Return [x, y] of the center of cell containing provided text 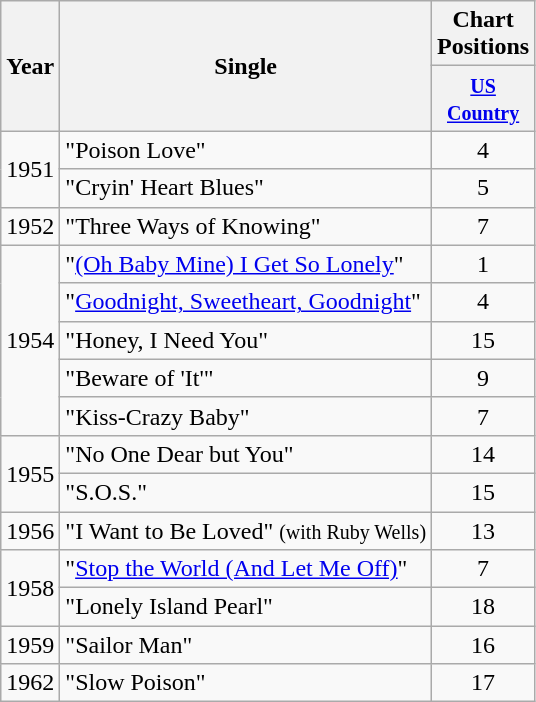
"Cryin' Heart Blues" [246, 188]
"Honey, I Need You" [246, 340]
"Goodnight, Sweetheart, Goodnight" [246, 302]
Chart Positions [484, 34]
1958 [30, 588]
Year [30, 66]
"S.O.S." [246, 492]
18 [484, 607]
1954 [30, 340]
Single [246, 66]
1959 [30, 645]
9 [484, 378]
"Slow Poison" [246, 683]
"Stop the World (And Let Me Off)" [246, 569]
"Three Ways of Knowing" [246, 226]
16 [484, 645]
"No One Dear but You" [246, 454]
"Lonely Island Pearl" [246, 607]
"Sailor Man" [246, 645]
"Kiss-Crazy Baby" [246, 416]
14 [484, 454]
1956 [30, 531]
"Poison Love" [246, 150]
"I Want to Be Loved" (with Ruby Wells) [246, 531]
13 [484, 531]
17 [484, 683]
"Beware of 'It'" [246, 378]
1952 [30, 226]
1962 [30, 683]
1955 [30, 473]
5 [484, 188]
US Country [484, 98]
"(Oh Baby Mine) I Get So Lonely" [246, 264]
1 [484, 264]
1951 [30, 169]
